Output the (x, y) coordinate of the center of the cell containing the given text.  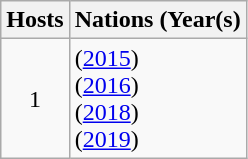
(2015) (2016) (2018) (2019) (158, 98)
1 (35, 98)
Hosts (35, 20)
Nations (Year(s) (158, 20)
